Return (X, Y) of the center of cell containing provided text 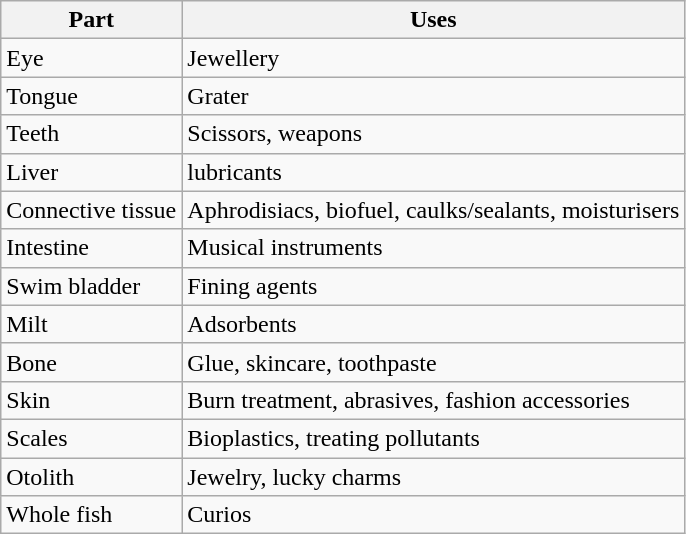
Bioplastics, treating pollutants (434, 438)
Connective tissue (92, 210)
Otolith (92, 477)
Milt (92, 324)
Whole fish (92, 515)
Part (92, 20)
Aphrodisiacs, biofuel, caulks/sealants, moisturisers (434, 210)
Musical instruments (434, 248)
Intestine (92, 248)
Liver (92, 172)
Bone (92, 362)
Jewellery (434, 58)
Scales (92, 438)
Swim bladder (92, 286)
Teeth (92, 134)
Skin (92, 400)
Eye (92, 58)
Jewelry, lucky charms (434, 477)
Fining agents (434, 286)
Curios (434, 515)
Uses (434, 20)
Glue, skincare, toothpaste (434, 362)
Tongue (92, 96)
Adsorbents (434, 324)
Burn treatment, abrasives, fashion accessories (434, 400)
Grater (434, 96)
Scissors, weapons (434, 134)
lubricants (434, 172)
